Capture the cell that displays the provided text and extract its (x, y) central coordinate. 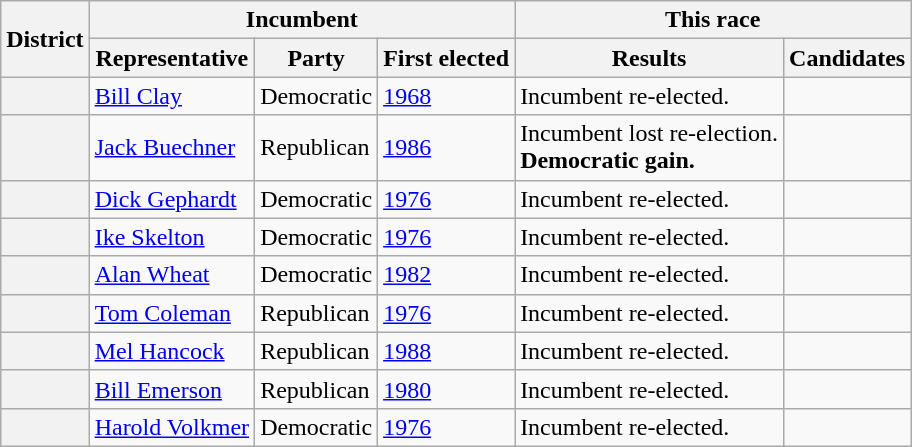
Results (650, 58)
1980 (446, 389)
Candidates (848, 58)
1986 (446, 148)
Party (316, 58)
Dick Gephardt (172, 199)
District (45, 39)
Harold Volkmer (172, 427)
First elected (446, 58)
1982 (446, 275)
1968 (446, 96)
1988 (446, 351)
Bill Clay (172, 96)
Mel Hancock (172, 351)
Jack Buechner (172, 148)
This race (713, 20)
Alan Wheat (172, 275)
Bill Emerson (172, 389)
Incumbent (302, 20)
Incumbent lost re-election.Democratic gain. (650, 148)
Representative (172, 58)
Ike Skelton (172, 237)
Tom Coleman (172, 313)
